Search for the cell housing the specified text and yield its (x, y) center coordinate. 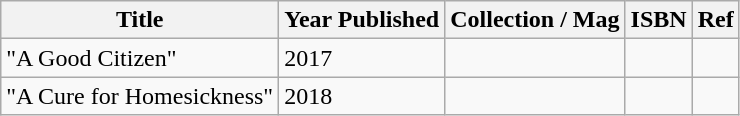
Title (140, 20)
ISBN (658, 20)
Ref (716, 20)
"A Good Citizen" (140, 58)
2018 (362, 96)
"A Cure for Homesickness" (140, 96)
2017 (362, 58)
Collection / Mag (535, 20)
Year Published (362, 20)
